Provide the [x, y] coordinate of the cell's center where the given text is located.  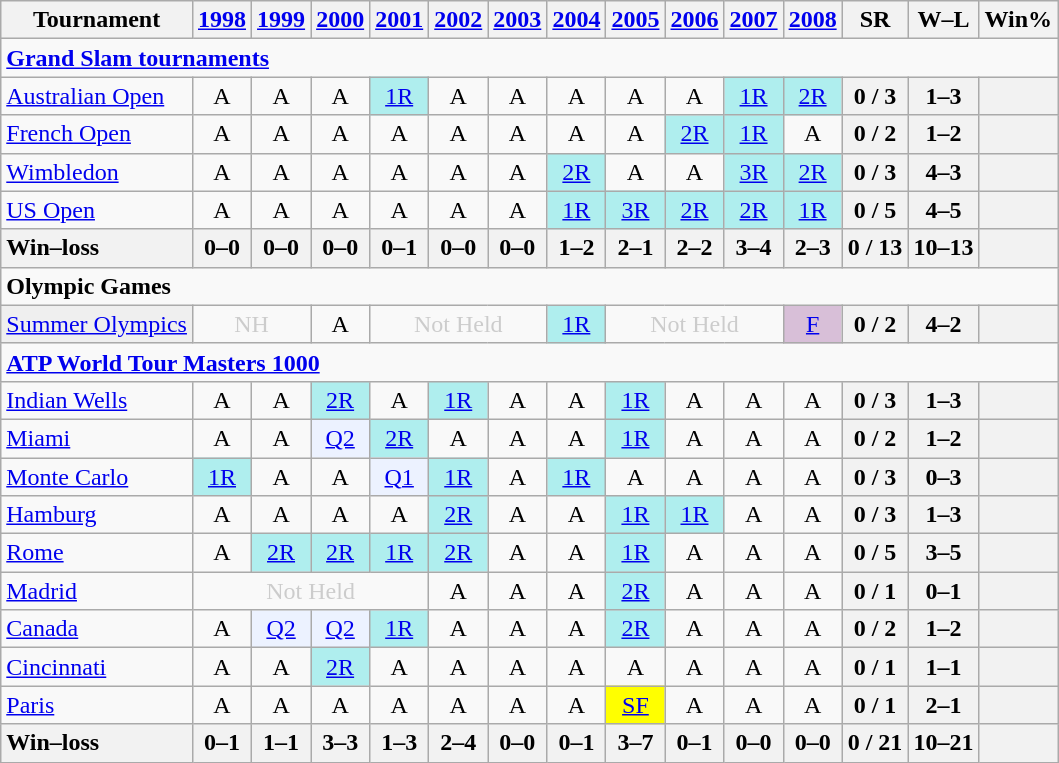
3–7 [636, 743]
Wimbledon [97, 172]
2005 [636, 20]
French Open [97, 134]
10–13 [944, 248]
Australian Open [97, 96]
3–3 [340, 743]
Canada [97, 629]
1998 [222, 20]
Tournament [97, 20]
SF [636, 705]
F [812, 324]
Indian Wells [97, 400]
2006 [694, 20]
Madrid [97, 591]
US Open [97, 210]
10–21 [944, 743]
2003 [518, 20]
Olympic Games [530, 286]
0 / 13 [875, 248]
Miami [97, 438]
4–5 [944, 210]
Monte Carlo [97, 477]
Paris [97, 705]
4–3 [944, 172]
ATP World Tour Masters 1000 [530, 362]
2000 [340, 20]
3–4 [754, 248]
Grand Slam tournaments [530, 58]
1999 [282, 20]
0 / 21 [875, 743]
2001 [400, 20]
0–3 [944, 477]
Win% [1018, 20]
4–2 [944, 324]
2004 [576, 20]
2008 [812, 20]
3–5 [944, 553]
Summer Olympics [97, 324]
2–2 [694, 248]
W–L [944, 20]
Q1 [400, 477]
Hamburg [97, 515]
Rome [97, 553]
NH [251, 324]
2–3 [812, 248]
SR [875, 20]
2002 [458, 20]
2007 [754, 20]
2–4 [458, 743]
Cincinnati [97, 667]
